Search for the cell housing the specified text and yield its [X, Y] center coordinate. 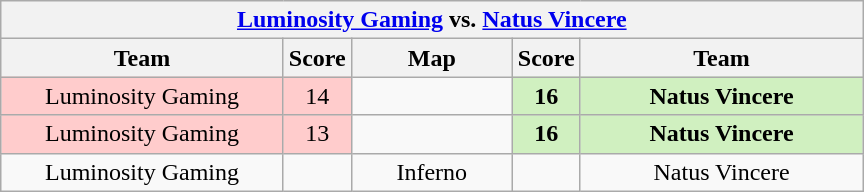
Luminosity Gaming vs. Natus Vincere [432, 20]
Map [432, 58]
13 [317, 134]
14 [317, 96]
Inferno [432, 172]
